Determine the (X, Y) coordinate at the center of the cell enclosing the given text.  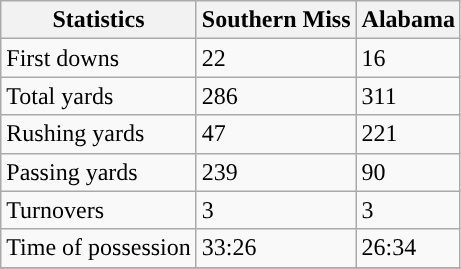
Alabama (408, 20)
Rushing yards (99, 134)
Passing yards (99, 172)
90 (408, 172)
Statistics (99, 20)
286 (276, 96)
221 (408, 134)
Total yards (99, 96)
47 (276, 134)
33:26 (276, 248)
Time of possession (99, 248)
311 (408, 96)
Southern Miss (276, 20)
Turnovers (99, 210)
First downs (99, 58)
16 (408, 58)
239 (276, 172)
22 (276, 58)
26:34 (408, 248)
